Locate the cell with the specified text and output its (x, y) center coordinate. 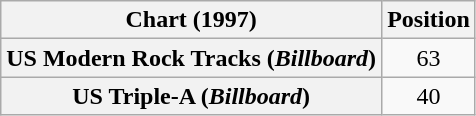
US Modern Rock Tracks (Billboard) (192, 58)
63 (429, 58)
Position (429, 20)
US Triple-A (Billboard) (192, 96)
Chart (1997) (192, 20)
40 (429, 96)
